Search for the cell housing the specified text and yield its [X, Y] center coordinate. 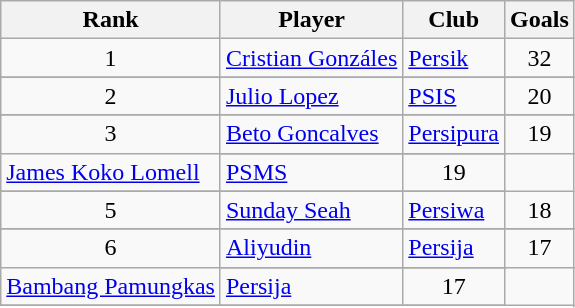
5 [111, 210]
Goals [540, 20]
Julio Lopez [311, 96]
32 [540, 58]
Player [311, 20]
18 [540, 210]
James Koko Lomell [111, 172]
2 [111, 96]
1 [111, 58]
Persiwa [454, 210]
Cristian Gonzáles [311, 58]
Beto Goncalves [311, 134]
Aliyudin [311, 248]
Persipura [454, 134]
20 [540, 96]
6 [111, 248]
Club [454, 20]
Bambang Pamungkas [111, 286]
Rank [111, 20]
3 [111, 134]
Sunday Seah [311, 210]
PSMS [311, 172]
Persik [454, 58]
PSIS [454, 96]
